Determine the [X, Y] coordinate at the center of the cell enclosing the given text.  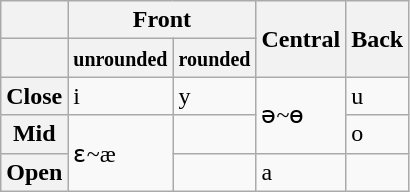
a [301, 172]
rounded [214, 58]
Central [301, 39]
i [120, 96]
Front [162, 20]
y [214, 96]
ə~ɵ [301, 115]
Close [34, 96]
Open [34, 172]
o [378, 134]
Back [378, 39]
unrounded [120, 58]
Mid [34, 134]
u [378, 96]
ɛ~æ [120, 153]
